Locate the cell with the specified text and output its [x, y] center coordinate. 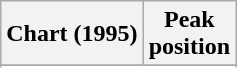
Peakposition [189, 34]
Chart (1995) [72, 34]
